Determine the [X, Y] coordinate at the center of the cell enclosing the given text.  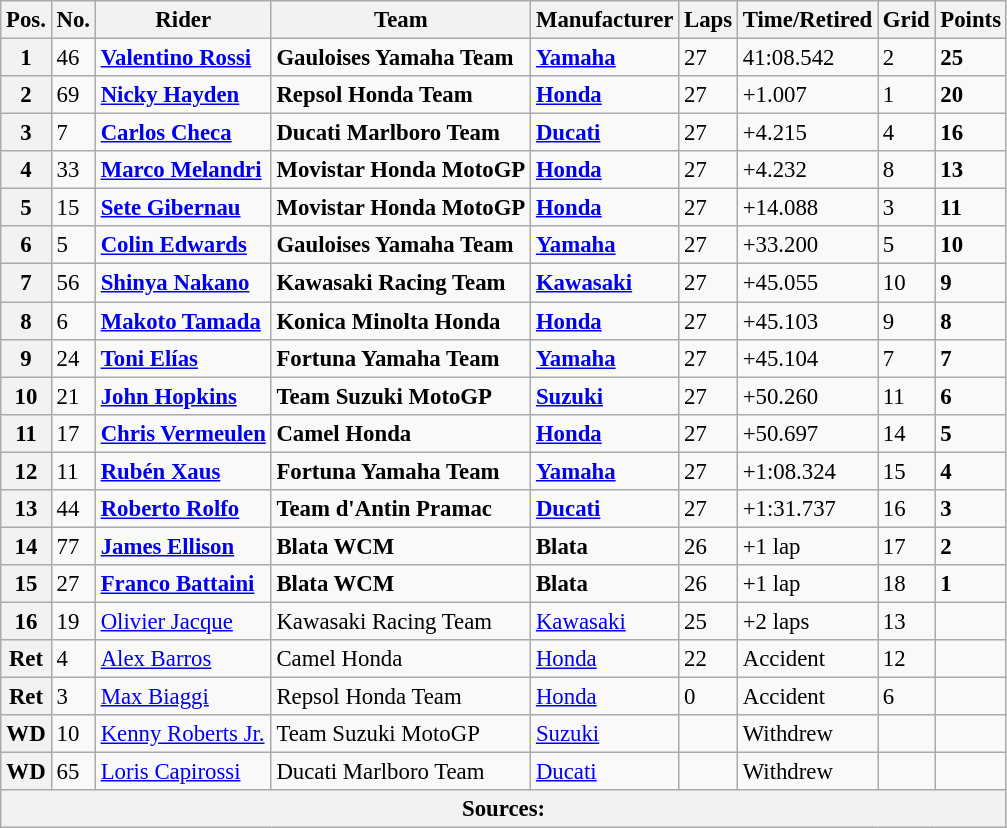
69 [73, 95]
Nicky Hayden [183, 95]
+50.260 [807, 396]
65 [73, 772]
Carlos Checa [183, 133]
+50.697 [807, 433]
Team d'Antin Pramac [401, 509]
Konica Minolta Honda [401, 321]
Team [401, 20]
77 [73, 546]
+4.215 [807, 133]
20 [970, 95]
21 [73, 396]
No. [73, 20]
Pos. [26, 20]
+33.200 [807, 245]
Franco Battaini [183, 584]
Makoto Tamada [183, 321]
James Ellison [183, 546]
Laps [708, 20]
+45.104 [807, 358]
+4.232 [807, 170]
Toni Elías [183, 358]
18 [906, 584]
+14.088 [807, 208]
Kenny Roberts Jr. [183, 734]
Loris Capirossi [183, 772]
0 [708, 697]
Roberto Rolfo [183, 509]
+2 laps [807, 621]
Alex Barros [183, 659]
22 [708, 659]
24 [73, 358]
+1:08.324 [807, 471]
56 [73, 283]
Rubén Xaus [183, 471]
Sources: [504, 809]
Olivier Jacque [183, 621]
John Hopkins [183, 396]
46 [73, 58]
Valentino Rossi [183, 58]
Rider [183, 20]
41:08.542 [807, 58]
Marco Melandri [183, 170]
+45.055 [807, 283]
Points [970, 20]
Manufacturer [605, 20]
Grid [906, 20]
+1:31.737 [807, 509]
+1.007 [807, 95]
+45.103 [807, 321]
Chris Vermeulen [183, 433]
Time/Retired [807, 20]
Colin Edwards [183, 245]
Max Biaggi [183, 697]
44 [73, 509]
Shinya Nakano [183, 283]
Sete Gibernau [183, 208]
19 [73, 621]
33 [73, 170]
